Extract the (X, Y) coordinate from the center of the cell holding the provided text.  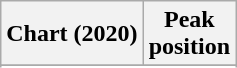
Chart (2020) (72, 34)
Peak position (189, 34)
